For the text-containing cell, return its midpoint in (X, Y) coordinate format. 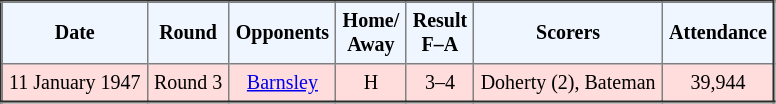
H (371, 83)
Opponents (282, 33)
Doherty (2), Bateman (568, 83)
Round (188, 33)
11 January 1947 (75, 83)
Home/Away (371, 33)
39,944 (718, 83)
Scorers (568, 33)
Round 3 (188, 83)
Barnsley (282, 83)
Date (75, 33)
3–4 (440, 83)
ResultF–A (440, 33)
Attendance (718, 33)
